Locate the cell with the specified text and output its (x, y) center coordinate. 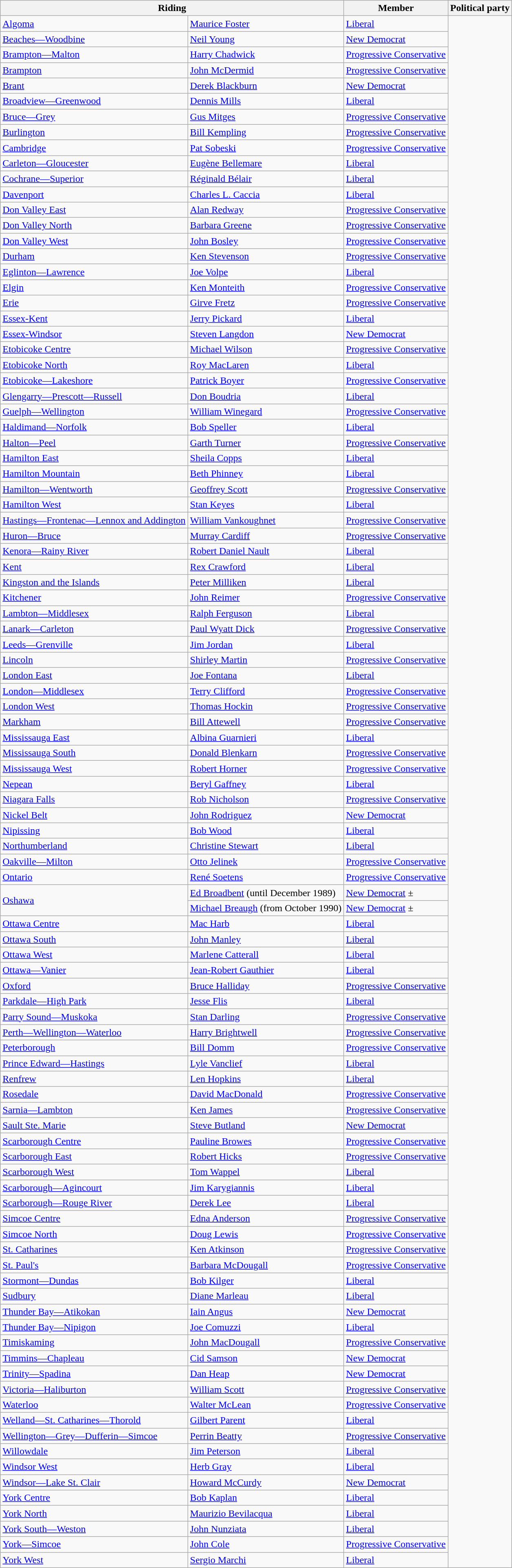
Trinity—Spadina (94, 1374)
Guelph—Wellington (94, 411)
Eugène Bellemare (266, 163)
Timmins—Chapleau (94, 1358)
Ottawa Centre (94, 923)
Don Boudria (266, 396)
Girve Fretz (266, 303)
Northumberland (94, 846)
John Nunziata (266, 1529)
Barbara Greene (266, 225)
Charles L. Caccia (266, 194)
Nickel Belt (94, 815)
Beth Phinney (266, 474)
York Centre (94, 1498)
Political party (480, 8)
Leeds—Grenville (94, 644)
Essex-Windsor (94, 334)
Hamilton West (94, 505)
London West (94, 707)
Lincoln (94, 660)
Ralph Ferguson (266, 613)
Rex Crawford (266, 567)
John Cole (266, 1544)
Bruce—Grey (94, 117)
Edna Anderson (266, 1219)
Etobicoke—Lakeshore (94, 380)
Harry Brightwell (266, 1032)
Steve Butland (266, 1125)
Peter Milliken (266, 582)
Doug Lewis (266, 1234)
Scarborough Centre (94, 1141)
Dan Heap (266, 1374)
Christine Stewart (266, 846)
Stan Keyes (266, 505)
Don Valley West (94, 241)
Windsor—Lake St. Clair (94, 1482)
Joe Volpe (266, 272)
John McDermid (266, 70)
Pat Sobeski (266, 148)
Sault Ste. Marie (94, 1125)
Howard McCurdy (266, 1482)
John MacDougall (266, 1343)
Etobicoke North (94, 365)
Hamilton East (94, 458)
Timiskaming (94, 1343)
Ken Monteith (266, 287)
York West (94, 1560)
Ed Broadbent (until December 1989) (266, 892)
Renfrew (94, 1079)
London—Middlesex (94, 691)
Bill Domm (266, 1048)
Geoffrey Scott (266, 489)
Jim Jordan (266, 644)
Walter McLean (266, 1405)
Derek Blackburn (266, 86)
Sarnia—Lambton (94, 1110)
Parry Sound—Muskoka (94, 1017)
Thunder Bay—Nipigon (94, 1327)
Maurice Foster (266, 24)
Iain Angus (266, 1312)
Glengarry—Prescott—Russell (94, 396)
Algoma (94, 24)
Harry Chadwick (266, 55)
Kenora—Rainy River (94, 551)
Davenport (94, 194)
Terry Clifford (266, 691)
Parkdale—High Park (94, 1001)
Gilbert Parent (266, 1420)
Marlene Catterall (266, 955)
Oakville—Milton (94, 861)
Joe Fontana (266, 675)
Bob Kilger (266, 1281)
Albina Guarnieri (266, 738)
York South—Weston (94, 1529)
Alan Redway (266, 210)
Bill Attewell (266, 722)
Ken James (266, 1110)
Rosedale (94, 1094)
Ottawa West (94, 955)
Simcoe Centre (94, 1219)
Kitchener (94, 598)
William Vankoughnet (266, 520)
Member (396, 8)
Cambridge (94, 148)
Victoria—Haliburton (94, 1389)
Lanark—Carleton (94, 629)
Jesse Flis (266, 1001)
Lambton—Middlesex (94, 613)
Diane Marleau (266, 1296)
Hastings—Frontenac—Lennox and Addington (94, 520)
Ontario (94, 877)
York North (94, 1513)
Sergio Marchi (266, 1560)
Sheila Copps (266, 458)
Dennis Mills (266, 101)
St. Paul's (94, 1265)
Len Hopkins (266, 1079)
Patrick Boyer (266, 380)
Beryl Gaffney (266, 784)
Essex-Kent (94, 318)
Jean-Robert Gauthier (266, 970)
Scarborough East (94, 1156)
Bruce Halliday (266, 986)
Huron—Bruce (94, 536)
Perrin Beatty (266, 1435)
Barbara McDougall (266, 1265)
Halton—Peel (94, 442)
London East (94, 675)
Brampton—Malton (94, 55)
Burlington (94, 132)
René Soetens (266, 877)
Thomas Hockin (266, 707)
Rob Nicholson (266, 799)
Don Valley East (94, 210)
Michael Wilson (266, 349)
Ottawa South (94, 939)
Michael Breaugh (from October 1990) (266, 908)
Pauline Browes (266, 1141)
Cid Samson (266, 1358)
Lyle Vanclief (266, 1063)
Bill Kempling (266, 132)
Robert Daniel Nault (266, 551)
Haldimand—Norfolk (94, 427)
David MacDonald (266, 1094)
Donald Blenkarn (266, 753)
Scarborough—Agincourt (94, 1188)
Derek Lee (266, 1203)
Windsor West (94, 1467)
Robert Horner (266, 769)
Gus Mitges (266, 117)
Thunder Bay—Atikokan (94, 1312)
Jim Karygiannis (266, 1188)
Otto Jelinek (266, 861)
Cochrane—Superior (94, 179)
Willowdale (94, 1451)
Joe Comuzzi (266, 1327)
Scarborough—Rouge River (94, 1203)
Wellington—Grey—Dufferin—Simcoe (94, 1435)
Peterborough (94, 1048)
Mac Harb (266, 923)
Oshawa (94, 900)
Oxford (94, 986)
Mississauga South (94, 753)
Mississauga West (94, 769)
Eglinton—Lawrence (94, 272)
Stormont—Dundas (94, 1281)
Réginald Bélair (266, 179)
Maurizio Bevilacqua (266, 1513)
Bob Speller (266, 427)
Robert Hicks (266, 1156)
Roy MacLaren (266, 365)
Jerry Pickard (266, 318)
Nepean (94, 784)
Bob Wood (266, 830)
Stan Darling (266, 1017)
York—Simcoe (94, 1544)
Shirley Martin (266, 660)
Brampton (94, 70)
John Manley (266, 939)
Markham (94, 722)
Elgin (94, 287)
Mississauga East (94, 738)
Ottawa—Vanier (94, 970)
St. Catharines (94, 1250)
William Winegard (266, 411)
Waterloo (94, 1405)
Ken Stevenson (266, 256)
Niagara Falls (94, 799)
Carleton—Gloucester (94, 163)
Etobicoke Centre (94, 349)
Herb Gray (266, 1467)
Riding (172, 8)
Kent (94, 567)
Hamilton—Wentworth (94, 489)
Ken Atkinson (266, 1250)
Durham (94, 256)
John Rodriguez (266, 815)
Kingston and the Islands (94, 582)
Perth—Wellington—Waterloo (94, 1032)
Steven Langdon (266, 334)
Beaches—Woodbine (94, 39)
Sudbury (94, 1296)
Broadview—Greenwood (94, 101)
Hamilton Mountain (94, 474)
Murray Cardiff (266, 536)
Don Valley North (94, 225)
Welland—St. Catharines—Thorold (94, 1420)
Bob Kaplan (266, 1498)
Prince Edward—Hastings (94, 1063)
Paul Wyatt Dick (266, 629)
Tom Wappel (266, 1172)
Jim Peterson (266, 1451)
Garth Turner (266, 442)
William Scott (266, 1389)
John Reimer (266, 598)
Erie (94, 303)
Nipissing (94, 830)
Simcoe North (94, 1234)
Brant (94, 86)
John Bosley (266, 241)
Scarborough West (94, 1172)
Neil Young (266, 39)
